Locate the cell with the specified text and output its (x, y) center coordinate. 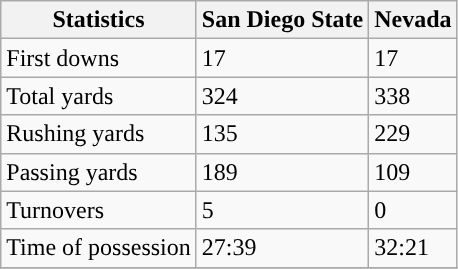
Nevada (413, 20)
32:21 (413, 248)
109 (413, 172)
Passing yards (99, 172)
27:39 (282, 248)
First downs (99, 58)
189 (282, 172)
Total yards (99, 96)
0 (413, 210)
324 (282, 96)
229 (413, 134)
135 (282, 134)
Rushing yards (99, 134)
Time of possession (99, 248)
Turnovers (99, 210)
Statistics (99, 20)
San Diego State (282, 20)
5 (282, 210)
338 (413, 96)
